Pinpoint the cell where the given text exists, returning its (X, Y) midpoint coordinate. 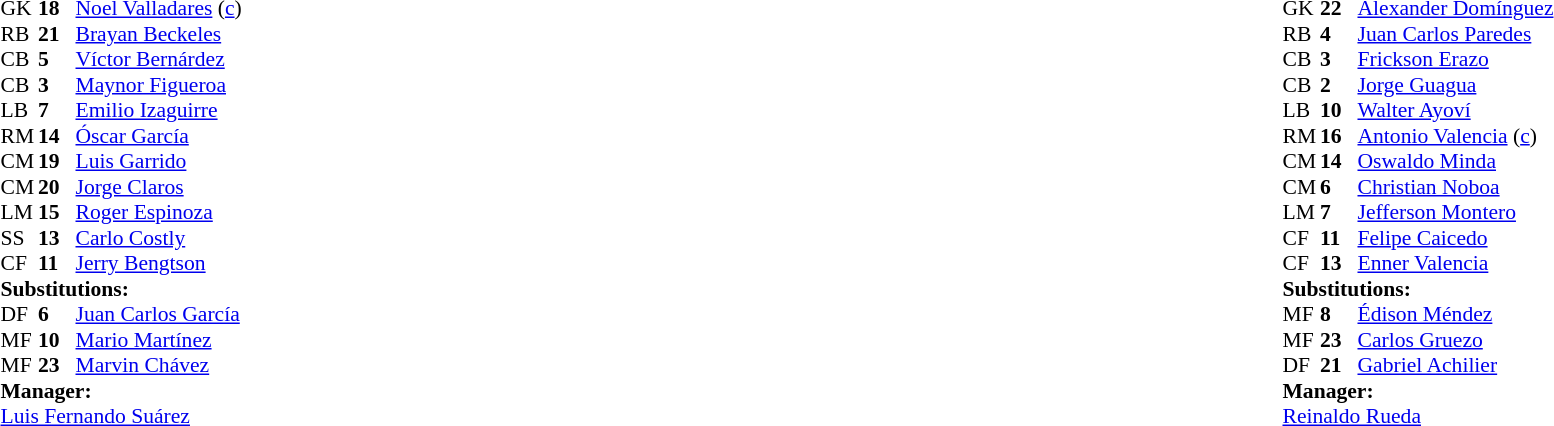
4 (1339, 34)
Mario Martínez (159, 340)
Jorge Claros (159, 187)
Víctor Bernárdez (159, 59)
20 (57, 187)
Enner Valencia (1455, 263)
Juan Carlos Paredes (1455, 34)
SS (19, 238)
Jorge Guagua (1455, 85)
Gabriel Achilier (1455, 365)
Maynor Figueroa (159, 85)
Juan Carlos García (159, 315)
8 (1339, 315)
Oswaldo Minda (1455, 161)
Roger Espinoza (159, 213)
Emilio Izaguirre (159, 111)
Édison Méndez (1455, 315)
Marvin Chávez (159, 365)
15 (57, 213)
Jefferson Montero (1455, 213)
Frickson Erazo (1455, 59)
Walter Ayoví (1455, 111)
Jerry Bengtson (159, 263)
Antonio Valencia (c) (1455, 136)
Óscar García (159, 136)
5 (57, 59)
2 (1339, 85)
Carlos Gruezo (1455, 340)
16 (1339, 136)
Brayan Beckeles (159, 34)
Christian Noboa (1455, 187)
19 (57, 161)
Felipe Caicedo (1455, 238)
Luis Garrido (159, 161)
Carlo Costly (159, 238)
